Output the (X, Y) coordinate of the center of the cell containing the given text.  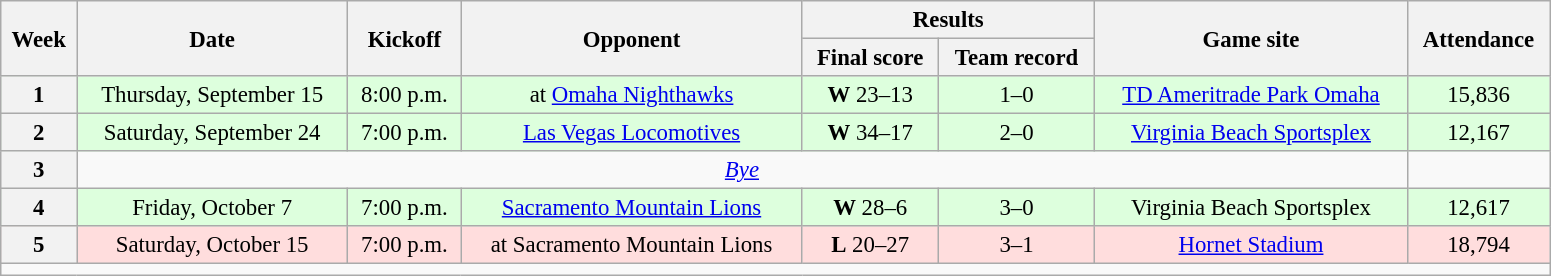
12,167 (1478, 133)
12,617 (1478, 208)
Week (39, 38)
1–0 (1016, 95)
Las Vegas Locomotives (632, 133)
5 (39, 245)
18,794 (1478, 245)
at Sacramento Mountain Lions (632, 245)
2–0 (1016, 133)
4 (39, 208)
Kickoff (404, 38)
Date (212, 38)
Sacramento Mountain Lions (632, 208)
Saturday, October 15 (212, 245)
Team record (1016, 58)
W 23–13 (870, 95)
L 20–27 (870, 245)
3–1 (1016, 245)
3–0 (1016, 208)
Bye (742, 170)
TD Ameritrade Park Omaha (1252, 95)
Hornet Stadium (1252, 245)
W 28–6 (870, 208)
Game site (1252, 38)
Thursday, September 15 (212, 95)
at Omaha Nighthawks (632, 95)
2 (39, 133)
Final score (870, 58)
Results (948, 20)
Saturday, September 24 (212, 133)
3 (39, 170)
15,836 (1478, 95)
Friday, October 7 (212, 208)
1 (39, 95)
Attendance (1478, 38)
Opponent (632, 38)
W 34–17 (870, 133)
8:00 p.m. (404, 95)
